Scan for the cell matching the given text and deliver its [x, y] coordinate at center. 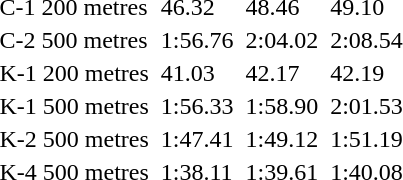
1:49.12 [282, 139]
1:56.76 [197, 40]
41.03 [197, 73]
2:04.02 [282, 40]
42.17 [282, 73]
1:58.90 [282, 106]
1:56.33 [197, 106]
1:47.41 [197, 139]
